Search for the cell housing the specified text and yield its (x, y) center coordinate. 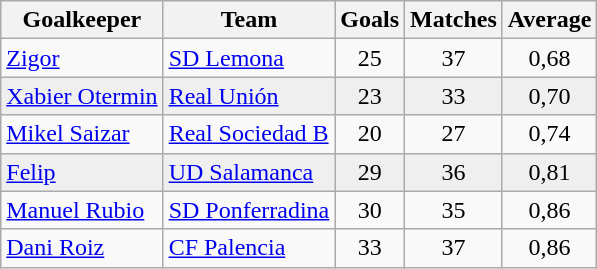
Team (249, 20)
Felip (82, 172)
20 (370, 134)
Xabier Otermin (82, 96)
25 (370, 58)
29 (370, 172)
SD Lemona (249, 58)
Matches (454, 20)
0,74 (550, 134)
CF Palencia (249, 248)
Mikel Saizar (82, 134)
Dani Roiz (82, 248)
0,81 (550, 172)
UD Salamanca (249, 172)
SD Ponferradina (249, 210)
30 (370, 210)
Goalkeeper (82, 20)
23 (370, 96)
Manuel Rubio (82, 210)
0,68 (550, 58)
27 (454, 134)
35 (454, 210)
0,70 (550, 96)
Real Unión (249, 96)
Real Sociedad B (249, 134)
Goals (370, 20)
36 (454, 172)
Average (550, 20)
Zigor (82, 58)
